Identify which cell holds the provided text, then report its [X, Y] central coordinate. 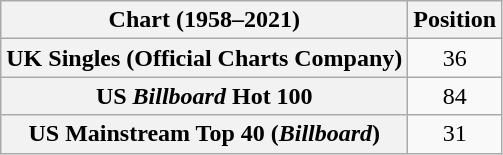
UK Singles (Official Charts Company) [204, 58]
36 [455, 58]
31 [455, 134]
US Mainstream Top 40 (Billboard) [204, 134]
84 [455, 96]
US Billboard Hot 100 [204, 96]
Chart (1958–2021) [204, 20]
Position [455, 20]
